Output the [X, Y] coordinate of the center of the cell containing the given text.  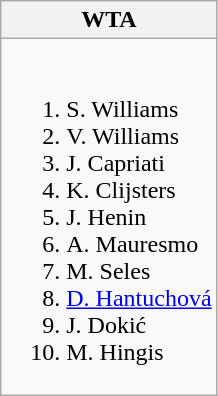
WTA [109, 20]
S. Williams V. Williams J. Capriati K. Clijsters J. Henin A. Mauresmo M. Seles D. Hantuchová J. Dokić M. Hingis [109, 217]
